Search for the cell housing the specified text and yield its (x, y) center coordinate. 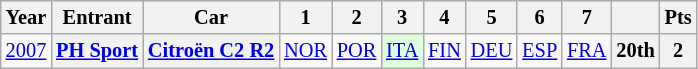
NOR (306, 51)
ITA (402, 51)
Pts (678, 17)
Year (26, 17)
1 (306, 17)
5 (492, 17)
ESP (540, 51)
DEU (492, 51)
2007 (26, 51)
4 (444, 17)
3 (402, 17)
Citroën C2 R2 (211, 51)
7 (586, 17)
Entrant (97, 17)
PH Sport (97, 51)
Car (211, 17)
POR (356, 51)
20th (635, 51)
FRA (586, 51)
FIN (444, 51)
6 (540, 17)
